Output the (X, Y) coordinate of the center of the cell containing the given text.  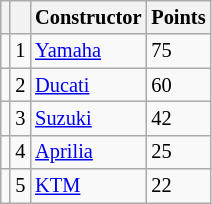
Aprilia (88, 152)
60 (178, 85)
Constructor (88, 17)
3 (20, 118)
25 (178, 152)
Suzuki (88, 118)
4 (20, 152)
5 (20, 186)
KTM (88, 186)
2 (20, 85)
42 (178, 118)
22 (178, 186)
1 (20, 51)
Yamaha (88, 51)
75 (178, 51)
Ducati (88, 85)
Points (178, 17)
